Provide the (x, y) coordinate of the cell's center where the given text is located.  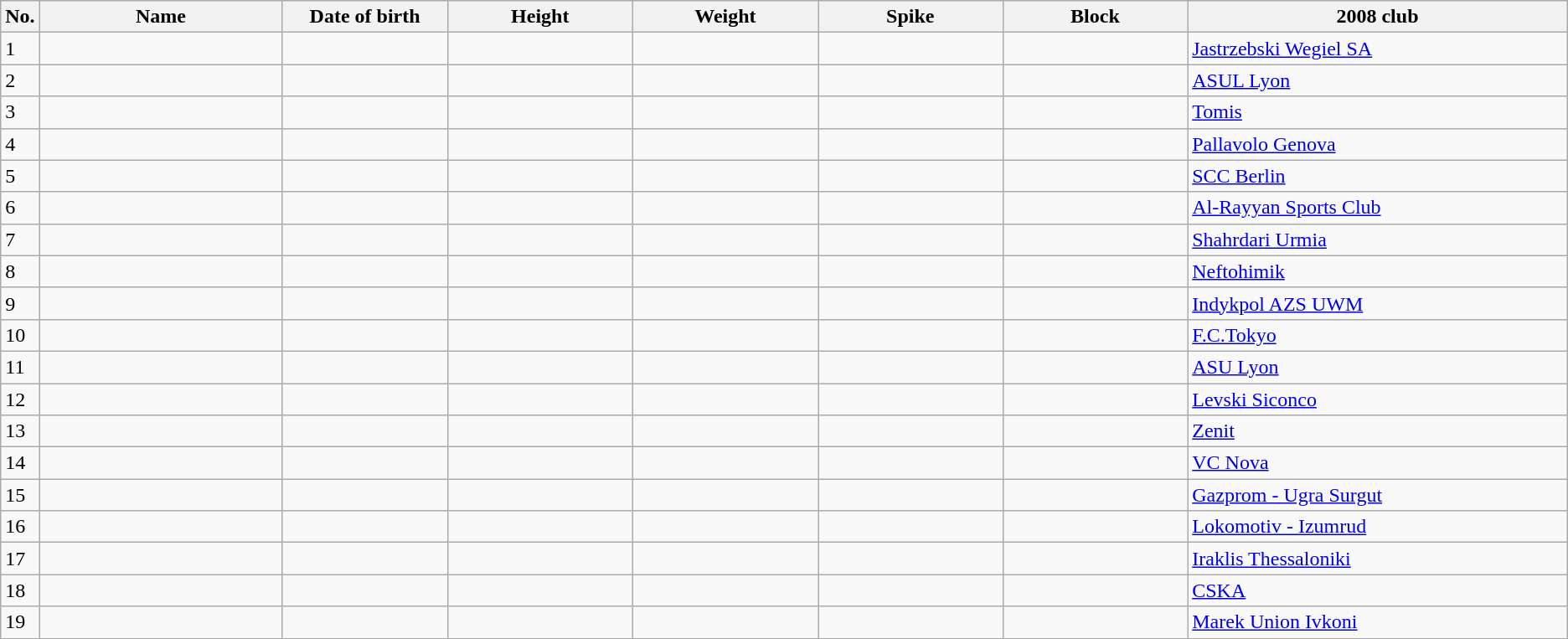
17 (20, 559)
Gazprom - Ugra Surgut (1378, 495)
16 (20, 527)
Tomis (1378, 112)
F.C.Tokyo (1378, 335)
VC Nova (1378, 463)
Al-Rayyan Sports Club (1378, 208)
Jastrzebski Wegiel SA (1378, 49)
CSKA (1378, 590)
Levski Siconco (1378, 399)
Lokomotiv - Izumrud (1378, 527)
Name (161, 17)
14 (20, 463)
Zenit (1378, 431)
11 (20, 367)
Indykpol AZS UWM (1378, 303)
12 (20, 399)
Shahrdari Urmia (1378, 240)
Iraklis Thessaloniki (1378, 559)
Block (1096, 17)
ASUL Lyon (1378, 80)
2 (20, 80)
8 (20, 271)
5 (20, 176)
Pallavolo Genova (1378, 144)
ASU Lyon (1378, 367)
10 (20, 335)
2008 club (1378, 17)
19 (20, 622)
15 (20, 495)
9 (20, 303)
Height (539, 17)
Marek Union Ivkoni (1378, 622)
SCC Berlin (1378, 176)
3 (20, 112)
1 (20, 49)
18 (20, 590)
Weight (725, 17)
7 (20, 240)
Neftohimik (1378, 271)
Date of birth (365, 17)
6 (20, 208)
4 (20, 144)
No. (20, 17)
Spike (911, 17)
13 (20, 431)
